Output the [X, Y] coordinate of the center of the cell containing the given text.  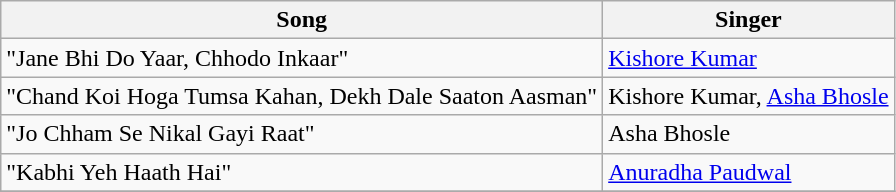
Kishore Kumar, Asha Bhosle [748, 96]
Singer [748, 20]
"Jo Chham Se Nikal Gayi Raat" [302, 134]
Anuradha Paudwal [748, 172]
"Kabhi Yeh Haath Hai" [302, 172]
Asha Bhosle [748, 134]
"Jane Bhi Do Yaar, Chhodo Inkaar" [302, 58]
Song [302, 20]
"Chand Koi Hoga Tumsa Kahan, Dekh Dale Saaton Aasman" [302, 96]
Kishore Kumar [748, 58]
